From the cell containing the given text, extract its center point as [x, y] coordinate. 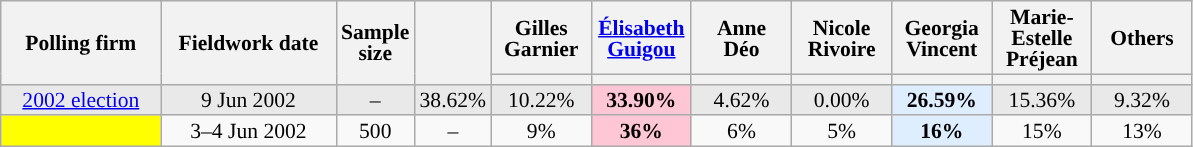
13% [1142, 132]
3–4 Jun 2002 [248, 132]
9 Jun 2002 [248, 100]
6% [741, 132]
Fieldwork date [248, 42]
9.32% [1142, 100]
9% [541, 132]
Georgia Vincent [942, 38]
5% [842, 132]
Others [1142, 38]
10.22% [541, 100]
500 [375, 132]
36% [641, 132]
33.90% [641, 100]
0.00% [842, 100]
15% [1042, 132]
26.59% [942, 100]
38.62% [452, 100]
Élisabeth Guigou [641, 38]
Nicole Rivoire [842, 38]
4.62% [741, 100]
2002 election [81, 100]
Samplesize [375, 42]
Anne Déo [741, 38]
15.36% [1042, 100]
Gilles Garnier [541, 38]
Polling firm [81, 42]
16% [942, 132]
Marie-Estelle Préjean [1042, 38]
